Detect which cell encompasses the target text, then output its [x, y] center coordinate. 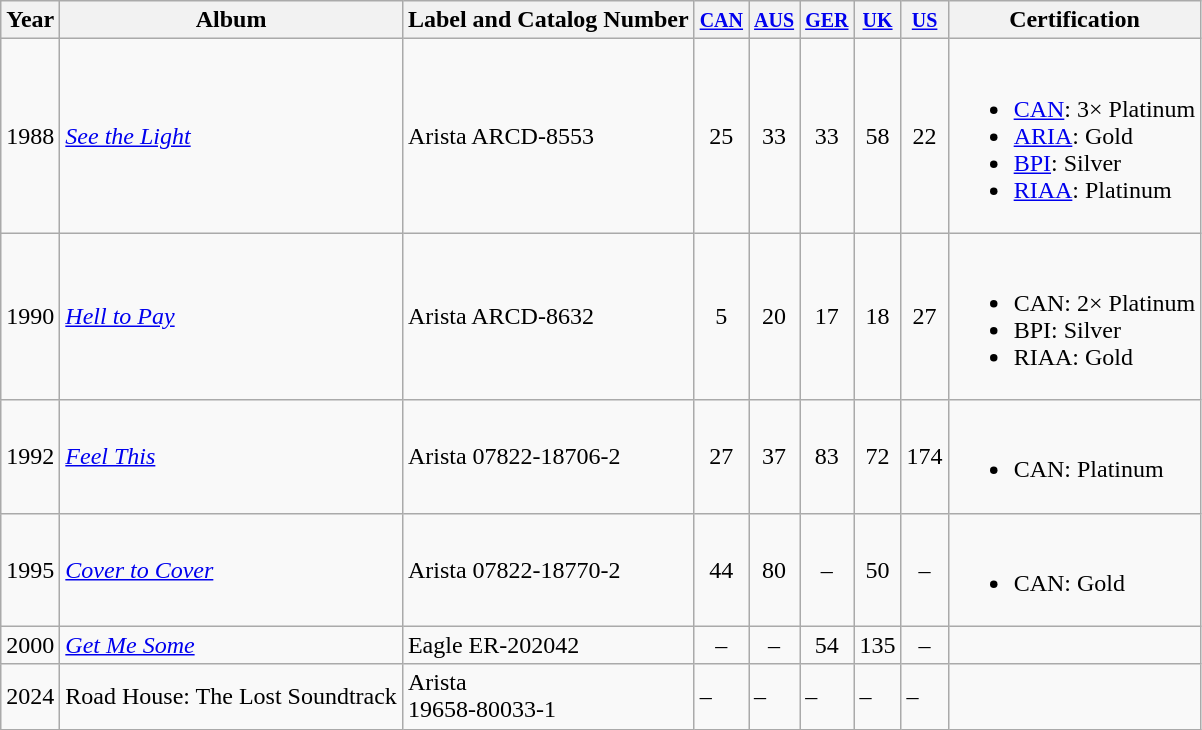
Arista ARCD-8632 [548, 316]
CAN [721, 20]
25 [721, 136]
US [924, 20]
2024 [30, 696]
22 [924, 136]
1988 [30, 136]
1995 [30, 570]
5 [721, 316]
Cover to Cover [232, 570]
Get Me Some [232, 645]
AUS [774, 20]
135 [878, 645]
17 [827, 316]
1992 [30, 456]
Label and Catalog Number [548, 20]
CAN: 3× PlatinumARIA: GoldBPI: SilverRIAA: Platinum [1074, 136]
83 [827, 456]
GER [827, 20]
174 [924, 456]
37 [774, 456]
Year [30, 20]
54 [827, 645]
58 [878, 136]
Album [232, 20]
20 [774, 316]
80 [774, 570]
CAN: 2× PlatinumBPI: SilverRIAA: Gold [1074, 316]
UK [878, 20]
Arista 07822-18706-2 [548, 456]
Hell to Pay [232, 316]
Arista19658-80033-1 [548, 696]
Road House: The Lost Soundtrack [232, 696]
Certification [1074, 20]
Arista 07822-18770-2 [548, 570]
CAN: Platinum [1074, 456]
See the Light [232, 136]
2000 [30, 645]
Feel This [232, 456]
Arista ARCD-8553 [548, 136]
50 [878, 570]
72 [878, 456]
CAN: Gold [1074, 570]
1990 [30, 316]
18 [878, 316]
Eagle ER-202042 [548, 645]
44 [721, 570]
